For the text-containing cell, return its midpoint in (x, y) coordinate format. 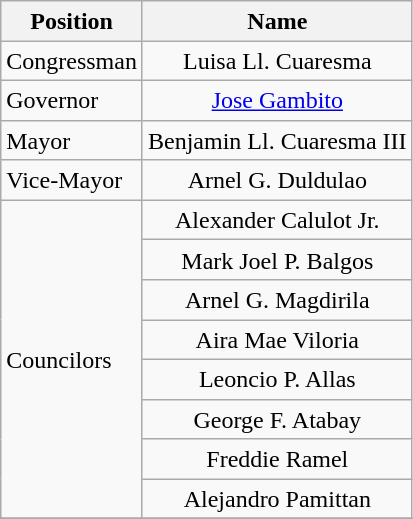
Aira Mae Viloria (277, 340)
Luisa Ll. Cuaresma (277, 61)
Councilors (72, 360)
Alejandro Pamittan (277, 499)
Vice-Mayor (72, 180)
Alexander Calulot Jr. (277, 220)
Benjamin Ll. Cuaresma III (277, 140)
Mayor (72, 140)
Arnel G. Duldulao (277, 180)
Freddie Ramel (277, 459)
Name (277, 21)
Jose Gambito (277, 100)
Leoncio P. Allas (277, 379)
Position (72, 21)
Congressman (72, 61)
Arnel G. Magdirila (277, 300)
Governor (72, 100)
George F. Atabay (277, 419)
Mark Joel P. Balgos (277, 260)
